For the text-containing cell, return its midpoint in (X, Y) coordinate format. 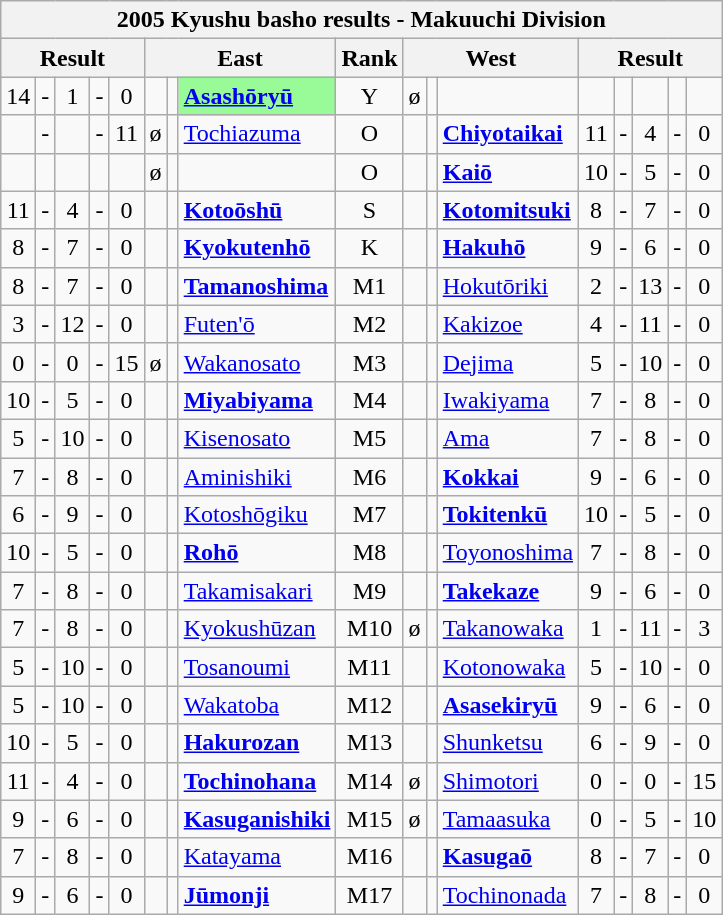
M8 (370, 553)
Takekaze (508, 591)
Tamaasuka (508, 819)
Katayama (257, 857)
14 (18, 96)
M11 (370, 667)
Wakanosato (257, 362)
Kotomitsuki (508, 210)
M14 (370, 781)
13 (650, 286)
Aminishiki (257, 477)
Wakatoba (257, 705)
Kotonowaka (508, 667)
Dejima (508, 362)
Hokutōriki (508, 286)
M6 (370, 477)
M4 (370, 400)
Tosanoumi (257, 667)
Kaiō (508, 172)
Tochiazuma (257, 134)
K (370, 248)
Tochinonada (508, 895)
Kokkai (508, 477)
Hakuhō (508, 248)
M17 (370, 895)
M13 (370, 743)
M2 (370, 324)
2 (596, 286)
Tokitenkū (508, 515)
Futen'ō (257, 324)
M5 (370, 438)
Kasuganishiki (257, 819)
Kyokutenhō (257, 248)
Jūmonji (257, 895)
Asasekiryū (508, 705)
Hakurozan (257, 743)
Kyokushūzan (257, 629)
M7 (370, 515)
Shimotori (508, 781)
M15 (370, 819)
Takamisakari (257, 591)
Kisenosato (257, 438)
Miyabiyama (257, 400)
Toyonoshima (508, 553)
M16 (370, 857)
Rank (370, 58)
West (491, 58)
12 (72, 324)
Shunketsu (508, 743)
Takanowaka (508, 629)
Y (370, 96)
Tamanoshima (257, 286)
M12 (370, 705)
Chiyotaikai (508, 134)
S (370, 210)
Kotoōshū (257, 210)
M3 (370, 362)
Kakizoe (508, 324)
Rohō (257, 553)
M9 (370, 591)
2005 Kyushu basho results - Makuuchi Division (362, 20)
Kasugaō (508, 857)
Tochinohana (257, 781)
Iwakiyama (508, 400)
M1 (370, 286)
M10 (370, 629)
Ama (508, 438)
Asashōryū (257, 96)
Kotoshōgiku (257, 515)
East (240, 58)
